Pinpoint the cell where the given text exists, returning its [X, Y] midpoint coordinate. 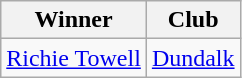
Winner [74, 20]
Richie Towell [74, 58]
Dundalk [193, 58]
Club [193, 20]
